Detect which cell encompasses the target text, then output its [x, y] center coordinate. 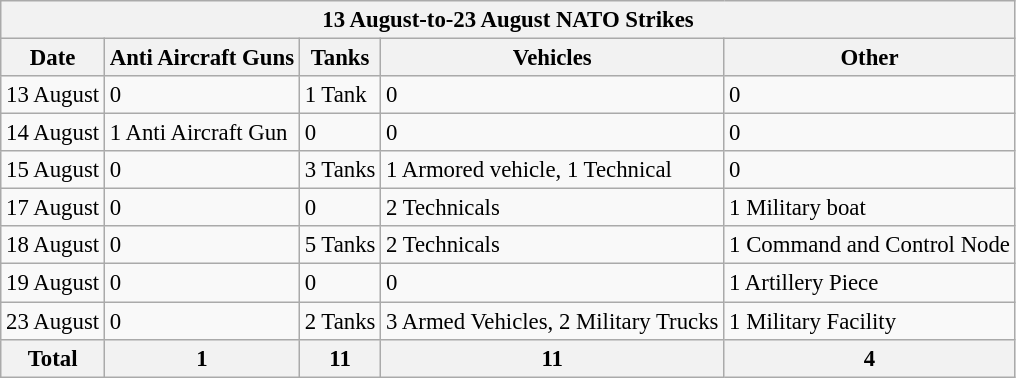
23 August [53, 321]
1 Artillery Piece [870, 283]
13 August-to-23 August NATO Strikes [508, 20]
Tanks [340, 58]
2 Tanks [340, 321]
1 Military Facility [870, 321]
5 Tanks [340, 245]
Total [53, 358]
1 Anti Aircraft Gun [202, 133]
19 August [53, 283]
1 Military boat [870, 208]
17 August [53, 208]
1 Armored vehicle, 1 Technical [552, 170]
Vehicles [552, 58]
Anti Aircraft Guns [202, 58]
Date [53, 58]
3 Armed Vehicles, 2 Military Trucks [552, 321]
1 Command and Control Node [870, 245]
Other [870, 58]
4 [870, 358]
3 Tanks [340, 170]
18 August [53, 245]
15 August [53, 170]
1 Tank [340, 95]
13 August [53, 95]
1 [202, 358]
14 August [53, 133]
